For the text-containing cell, return its midpoint in [X, Y] coordinate format. 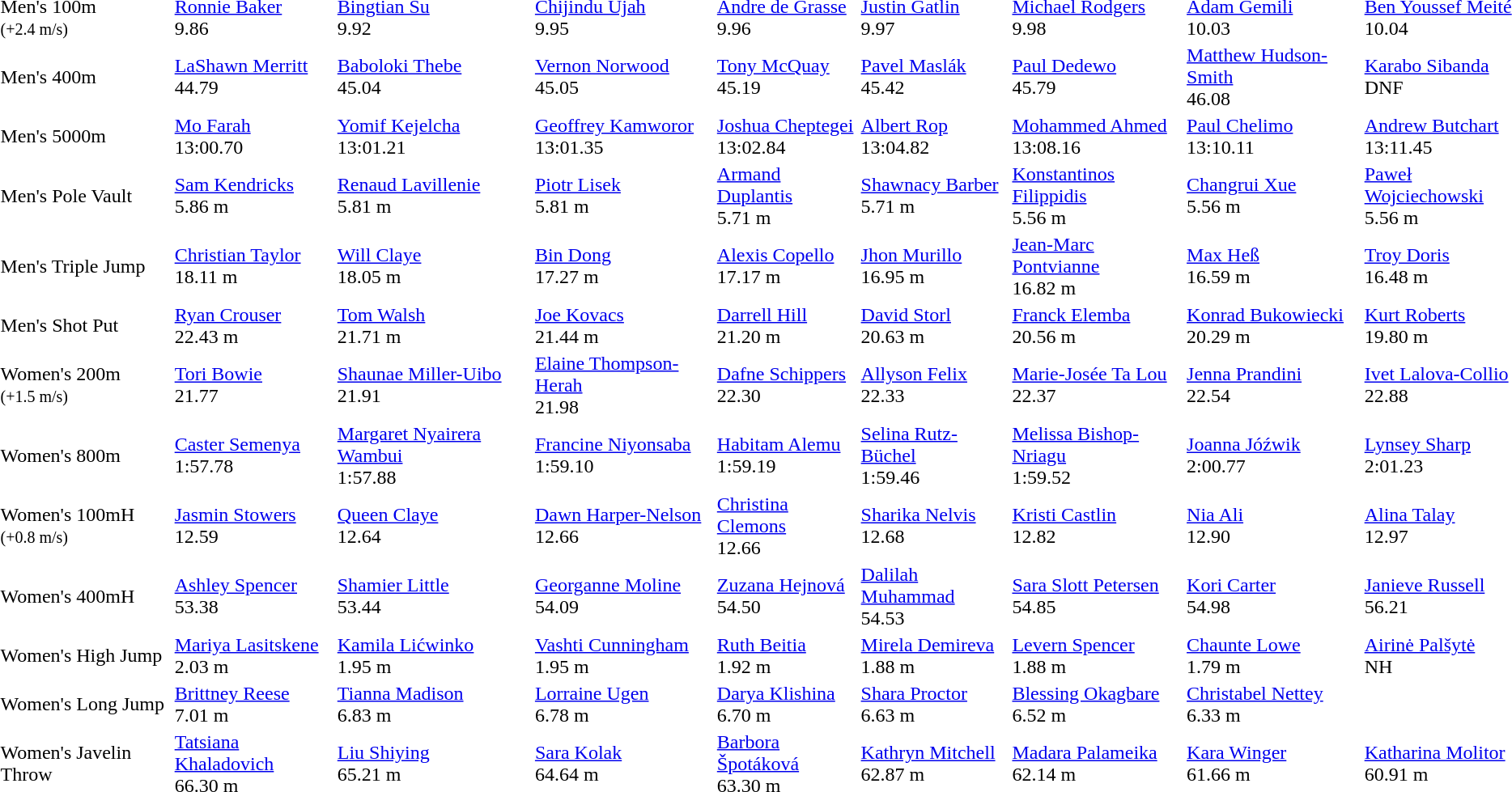
Brittney Reese 7.01 m [253, 704]
Mirela Demireva 1.88 m [934, 655]
Joe Kovacs 21.44 m [623, 325]
Vernon Norwood 45.05 [623, 77]
Joshua Cheptegei 13:02.84 [787, 136]
Renaud Lavillenie 5.81 m [434, 196]
Tianna Madison 6.83 m [434, 704]
Franck Elemba 20.56 m [1098, 325]
Marie-Josée Ta Lou 22.37 [1098, 385]
Tom Walsh 21.71 m [434, 325]
Ashley Spencer 53.38 [253, 596]
Bin Dong 17.27 m [623, 266]
Christina Clemons 12.66 [787, 526]
David Storl 20.63 m [934, 325]
Allyson Felix 22.33 [934, 385]
Zuzana Hejnová 54.50 [787, 596]
Alexis Copello 17.17 m [787, 266]
Jhon Murillo 16.95 m [934, 266]
Shaunae Miller-Uibo 21.91 [434, 385]
Konstantinos Filippidis 5.56 m [1098, 196]
Yomif Kejelcha 13:01.21 [434, 136]
Selina Rutz-Büchel 1:59.46 [934, 455]
Dalilah Muhammad 54.53 [934, 596]
Kristi Castlin 12.82 [1098, 526]
Christian Taylor 18.11 m [253, 266]
Darya Klishina 6.70 m [787, 704]
Georganne Moline 54.09 [623, 596]
Paul Chelimo 13:10.11 [1274, 136]
Jean-Marc Pontvianne 16.82 m [1098, 266]
Blessing Okagbare 6.52 m [1098, 704]
Shamier Little 53.44 [434, 596]
Ryan Crouser 22.43 m [253, 325]
Dafne Schippers 22.30 [787, 385]
Nia Ali 12.90 [1274, 526]
Albert Rop 13:04.82 [934, 136]
Tori Bowie 21.77 [253, 385]
Melissa Bishop-Nriagu 1:59.52 [1098, 455]
Dawn Harper-Nelson 12.66 [623, 526]
Joanna Jóźwik 2:00.77 [1274, 455]
Sara Slott Petersen 54.85 [1098, 596]
Shara Proctor 6.63 m [934, 704]
Pavel Maslák 45.42 [934, 77]
Kori Carter 54.98 [1274, 596]
Max Heß 16.59 m [1274, 266]
Sam Kendricks 5.86 m [253, 196]
Mariya Lasitskene 2.03 m [253, 655]
Jasmin Stowers 12.59 [253, 526]
Ruth Beitia 1.92 m [787, 655]
LaShawn Merritt 44.79 [253, 77]
Darrell Hill 21.20 m [787, 325]
Piotr Lisek 5.81 m [623, 196]
Chaunte Lowe 1.79 m [1274, 655]
Christabel Nettey 6.33 m [1274, 704]
Levern Spencer 1.88 m [1098, 655]
Tony McQuay 45.19 [787, 77]
Shawnacy Barber 5.71 m [934, 196]
Kamila Lićwinko 1.95 m [434, 655]
Queen Claye 12.64 [434, 526]
Sharika Nelvis 12.68 [934, 526]
Konrad Bukowiecki 20.29 m [1274, 325]
Armand Duplantis 5.71 m [787, 196]
Matthew Hudson-Smith 46.08 [1274, 77]
Mohammed Ahmed 13:08.16 [1098, 136]
Jenna Prandini 22.54 [1274, 385]
Elaine Thompson-Herah 21.98 [623, 385]
Lorraine Ugen 6.78 m [623, 704]
Margaret Nyairera Wambui 1:57.88 [434, 455]
Baboloki Thebe 45.04 [434, 77]
Mo Farah 13:00.70 [253, 136]
Paul Dedewo 45.79 [1098, 77]
Caster Semenya 1:57.78 [253, 455]
Habitam Alemu 1:59.19 [787, 455]
Will Claye 18.05 m [434, 266]
Francine Niyonsaba 1:59.10 [623, 455]
Changrui Xue 5.56 m [1274, 196]
Geoffrey Kamworor 13:01.35 [623, 136]
Vashti Cunningham 1.95 m [623, 655]
